Extract the [x, y] coordinate from the center of the cell holding the provided text.  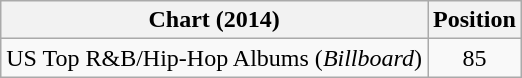
85 [475, 58]
Chart (2014) [214, 20]
US Top R&B/Hip-Hop Albums (Billboard) [214, 58]
Position [475, 20]
